Detect which cell encompasses the target text, then output its (X, Y) center coordinate. 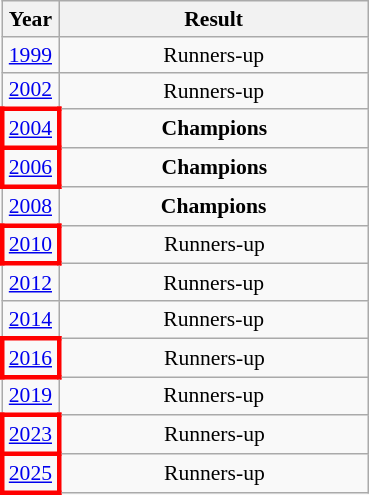
2008 (30, 206)
2002 (30, 90)
2010 (30, 244)
2004 (30, 130)
2019 (30, 396)
2014 (30, 320)
2025 (30, 474)
Year (30, 19)
2012 (30, 282)
1999 (30, 55)
2006 (30, 168)
Result (214, 19)
2016 (30, 358)
2023 (30, 436)
